From the cell containing the given text, extract its center point as [x, y] coordinate. 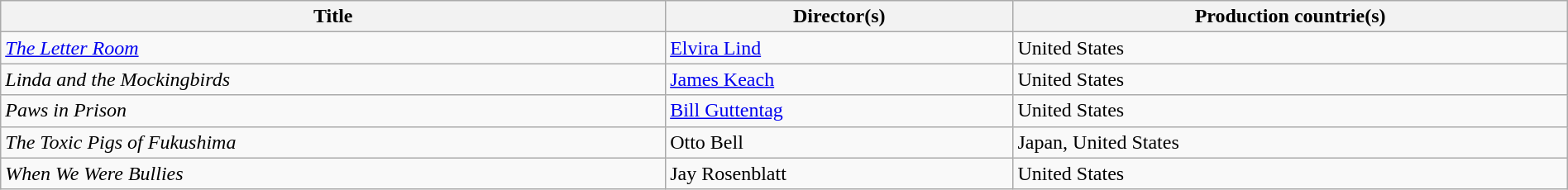
Otto Bell [839, 142]
Bill Guttentag [839, 111]
Japan, United States [1290, 142]
The Toxic Pigs of Fukushima [333, 142]
The Letter Room [333, 48]
When We Were Bullies [333, 173]
James Keach [839, 79]
Paws in Prison [333, 111]
Elvira Lind [839, 48]
Jay Rosenblatt [839, 173]
Director(s) [839, 17]
Production countrie(s) [1290, 17]
Linda and the Mockingbirds [333, 79]
Title [333, 17]
